Find where the given text appears and provide that cell's center as (X, Y) coordinate. 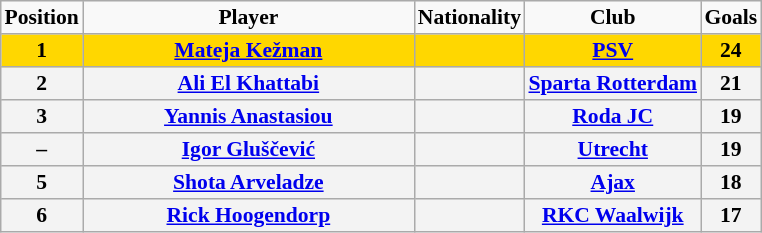
Yannis Anastasiou (249, 116)
RKC Waalwijk (613, 216)
Igor Gluščević (249, 150)
Utrecht (613, 150)
Roda JC (613, 116)
2 (42, 84)
Club (613, 18)
Shota Arveladze (249, 182)
Nationality (470, 18)
5 (42, 182)
Mateja Kežman (249, 50)
3 (42, 116)
21 (731, 84)
Ajax (613, 182)
– (42, 150)
18 (731, 182)
1 (42, 50)
17 (731, 216)
Position (42, 18)
PSV (613, 50)
Ali El Khattabi (249, 84)
24 (731, 50)
Rick Hoogendorp (249, 216)
Player (249, 18)
6 (42, 216)
Goals (731, 18)
Sparta Rotterdam (613, 84)
